Scan for the cell matching the given text and deliver its [x, y] coordinate at center. 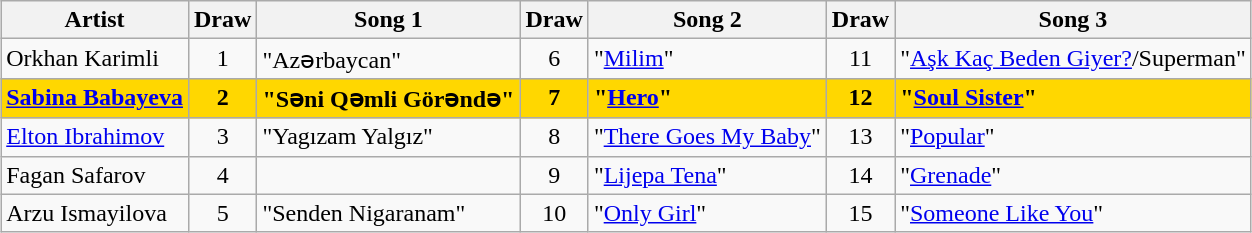
"Soul Sister" [1074, 98]
"There Goes My Baby" [707, 137]
"Someone Like You" [1074, 213]
"Grenade" [1074, 175]
"Only Girl" [707, 213]
7 [554, 98]
Song 2 [707, 20]
3 [222, 137]
12 [860, 98]
5 [222, 213]
Artist [95, 20]
"Aşk Kaç Beden Giyer?/Superman" [1074, 59]
"Azərbaycan" [388, 59]
Elton Ibrahimov [95, 137]
Fagan Safarov [95, 175]
10 [554, 213]
Song 1 [388, 20]
1 [222, 59]
11 [860, 59]
9 [554, 175]
Orkhan Karimli [95, 59]
"Senden Nigaranam" [388, 213]
"Səni Qəmli Görəndə" [388, 98]
"Popular" [1074, 137]
Arzu Ismayilova [95, 213]
Song 3 [1074, 20]
6 [554, 59]
"Yagızam Yalgız" [388, 137]
Sabina Babayeva [95, 98]
4 [222, 175]
13 [860, 137]
"Milim" [707, 59]
"Hero" [707, 98]
15 [860, 213]
2 [222, 98]
14 [860, 175]
"Lijepa Tena" [707, 175]
8 [554, 137]
